Return the (x, y) coordinate for the center point of the cell that contains the specified text.  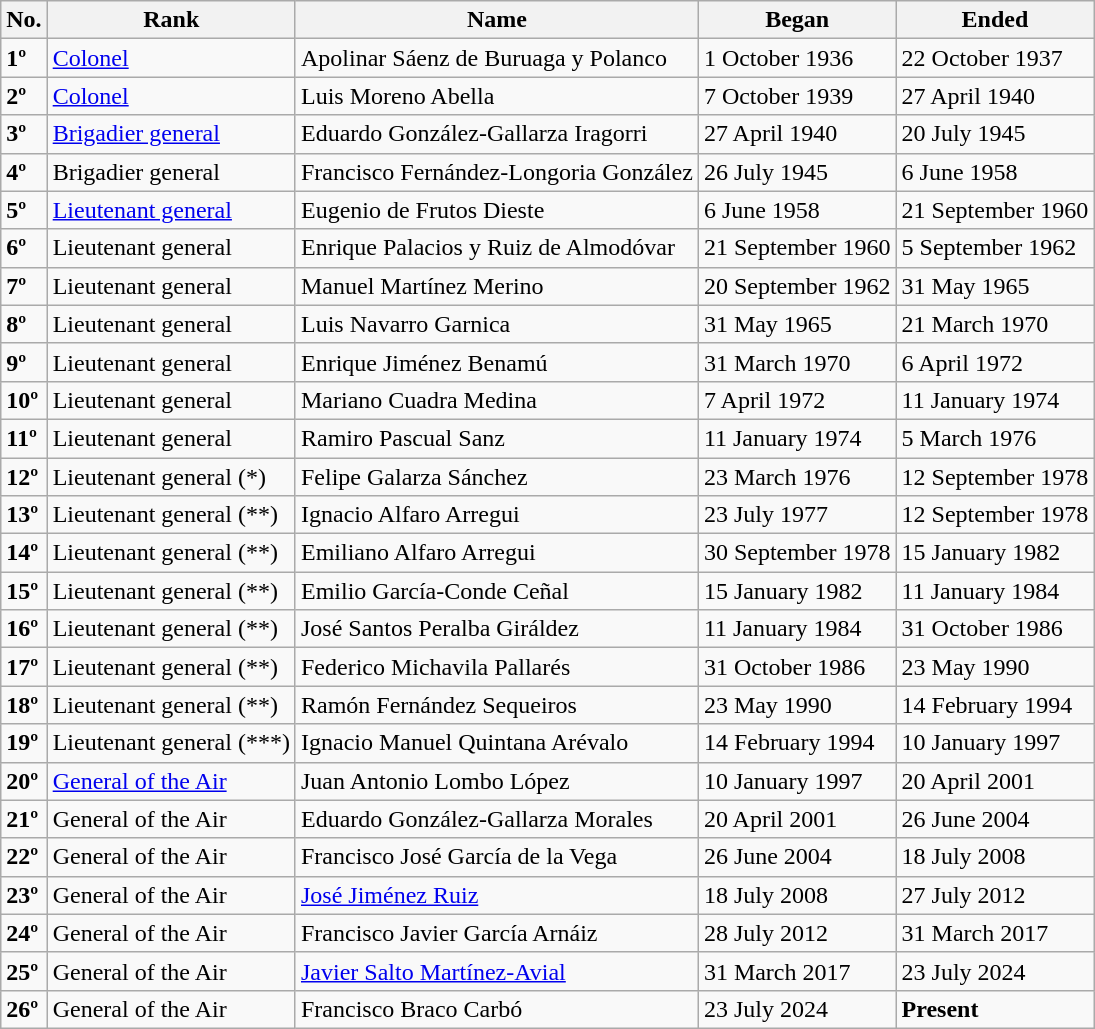
Apolinar Sáenz de Buruaga y Polanco (496, 58)
Emilio García-Conde Ceñal (496, 591)
21º (24, 819)
No. (24, 20)
16º (24, 629)
30 September 1978 (797, 553)
Mariano Cuadra Medina (496, 400)
31 March 1970 (797, 362)
José Santos Peralba Giráldez (496, 629)
4º (24, 172)
9º (24, 362)
Enrique Palacios y Ruiz de Almodóvar (496, 248)
Ramiro Pascual Sanz (496, 438)
22 October 1937 (995, 58)
27 July 2012 (995, 895)
26º (24, 1009)
José Jiménez Ruiz (496, 895)
Federico Michavila Pallarés (496, 667)
Francisco Fernández-Longoria González (496, 172)
Francisco José García de la Vega (496, 857)
6 April 1972 (995, 362)
Javier Salto Martínez-Avial (496, 971)
24º (24, 933)
Luis Navarro Garnica (496, 324)
Ignacio Manuel Quintana Arévalo (496, 743)
Eduardo González-Gallarza Iragorri (496, 134)
Began (797, 20)
23º (24, 895)
Manuel Martínez Merino (496, 286)
5 March 1976 (995, 438)
Juan Antonio Lombo López (496, 781)
Ignacio Alfaro Arregui (496, 515)
18º (24, 705)
7º (24, 286)
Francisco Javier García Arnáiz (496, 933)
Felipe Galarza Sánchez (496, 477)
Emiliano Alfaro Arregui (496, 553)
5 September 1962 (995, 248)
26 July 1945 (797, 172)
23 March 1976 (797, 477)
2º (24, 96)
5º (24, 210)
1º (24, 58)
Ramón Fernández Sequeiros (496, 705)
20 September 1962 (797, 286)
Enrique Jiménez Benamú (496, 362)
Present (995, 1009)
3º (24, 134)
13º (24, 515)
7 April 1972 (797, 400)
Name (496, 20)
7 October 1939 (797, 96)
20 July 1945 (995, 134)
6º (24, 248)
Ended (995, 20)
Lieutenant general (*) (171, 477)
12º (24, 477)
15º (24, 591)
21 March 1970 (995, 324)
11º (24, 438)
Eduardo González-Gallarza Morales (496, 819)
Luis Moreno Abella (496, 96)
20º (24, 781)
23 July 1977 (797, 515)
19º (24, 743)
Rank (171, 20)
10º (24, 400)
8º (24, 324)
17º (24, 667)
Lieutenant general (***) (171, 743)
Eugenio de Frutos Dieste (496, 210)
22º (24, 857)
Francisco Braco Carbó (496, 1009)
1 October 1936 (797, 58)
14º (24, 553)
28 July 2012 (797, 933)
25º (24, 971)
